Scan for the cell matching the given text and deliver its (X, Y) coordinate at center. 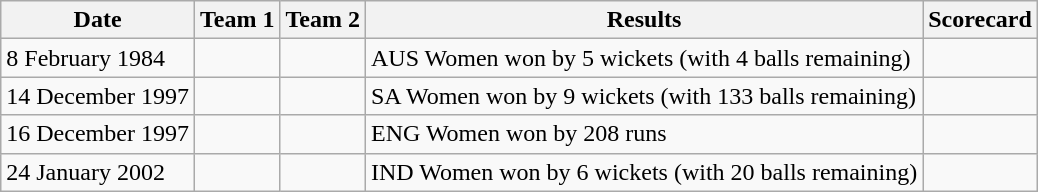
AUS Women won by 5 wickets (with 4 balls remaining) (644, 58)
Team 1 (237, 20)
14 December 1997 (98, 96)
Date (98, 20)
ENG Women won by 208 runs (644, 134)
24 January 2002 (98, 172)
Scorecard (980, 20)
8 February 1984 (98, 58)
SA Women won by 9 wickets (with 133 balls remaining) (644, 96)
Team 2 (323, 20)
16 December 1997 (98, 134)
Results (644, 20)
IND Women won by 6 wickets (with 20 balls remaining) (644, 172)
